Locate the cell with the specified text and output its [X, Y] center coordinate. 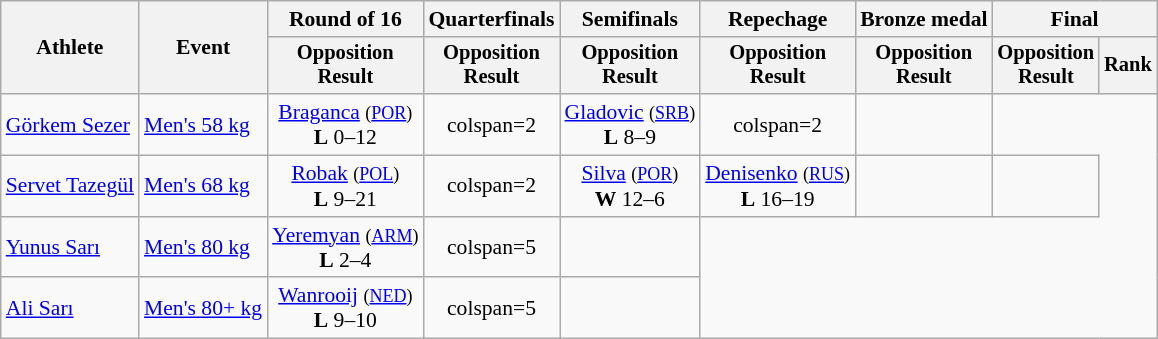
Bronze medal [924, 19]
Yunus Sarı [70, 248]
Gladovic (SRB) L 8–9 [630, 124]
Ali Sarı [70, 308]
Semifinals [630, 19]
Braganca (POR) L 0–12 [345, 124]
Denisenko (RUS) L 16–19 [778, 186]
Round of 16 [345, 19]
Repechage [778, 19]
Wanrooij (NED) L 9–10 [345, 308]
Robak (POL) L 9–21 [345, 186]
Men's 68 kg [203, 186]
Rank [1128, 66]
Event [203, 48]
Yeremyan (ARM) L 2–4 [345, 248]
Final [1075, 19]
Görkem Sezer [70, 124]
Men's 80+ kg [203, 308]
Men's 58 kg [203, 124]
Athlete [70, 48]
Servet Tazegül [70, 186]
Silva (POR) W 12–6 [630, 186]
Quarterfinals [491, 19]
Men's 80 kg [203, 248]
